Scan for the cell matching the given text and deliver its [x, y] coordinate at center. 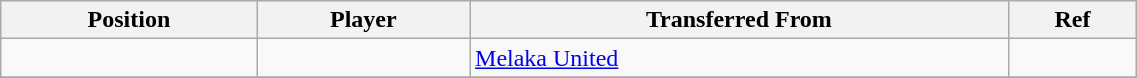
Position [129, 20]
Ref [1072, 20]
Player [363, 20]
Melaka United [740, 58]
Transferred From [740, 20]
